From the cell containing the given text, extract its center point as [X, Y] coordinate. 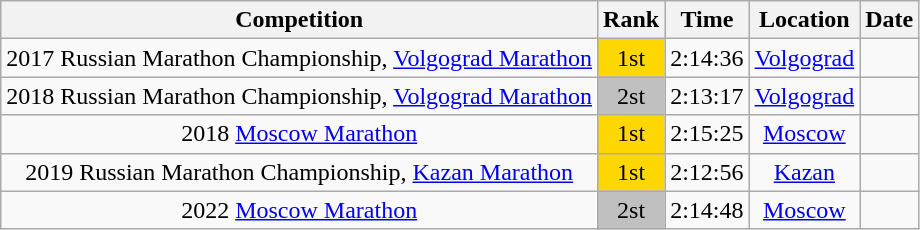
Time [707, 20]
2:12:56 [707, 172]
Date [890, 20]
2022 Moscow Marathon [300, 210]
Location [804, 20]
2:15:25 [707, 134]
Competition [300, 20]
2:14:36 [707, 58]
2018 Moscow Marathon [300, 134]
Kazan [804, 172]
2:14:48 [707, 210]
2017 Russian Marathon Championship, Volgograd Marathon [300, 58]
2019 Russian Marathon Championship, Kazan Marathon [300, 172]
Rank [632, 20]
2018 Russian Marathon Championship, Volgograd Marathon [300, 96]
2:13:17 [707, 96]
